For the text-containing cell, return its midpoint in (X, Y) coordinate format. 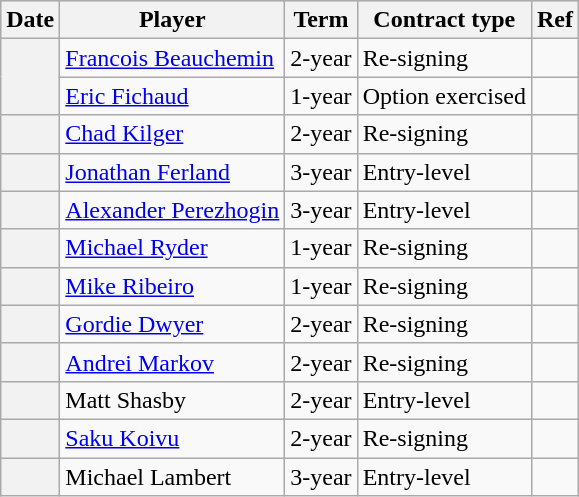
Date (30, 20)
Michael Ryder (172, 248)
Player (172, 20)
Gordie Dwyer (172, 324)
Ref (554, 20)
Andrei Markov (172, 362)
Eric Fichaud (172, 96)
Jonathan Ferland (172, 172)
Term (321, 20)
Francois Beauchemin (172, 58)
Chad Kilger (172, 134)
Alexander Perezhogin (172, 210)
Matt Shasby (172, 400)
Option exercised (444, 96)
Mike Ribeiro (172, 286)
Saku Koivu (172, 438)
Michael Lambert (172, 477)
Contract type (444, 20)
